Return the [x, y] coordinate for the center point of the cell that contains the specified text.  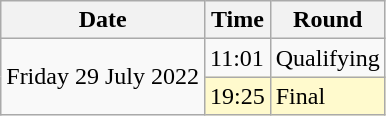
Round [328, 20]
19:25 [237, 96]
Qualifying [328, 58]
Friday 29 July 2022 [103, 77]
Final [328, 96]
Time [237, 20]
Date [103, 20]
11:01 [237, 58]
